Provide the [X, Y] coordinate of the cell's center where the given text is located.  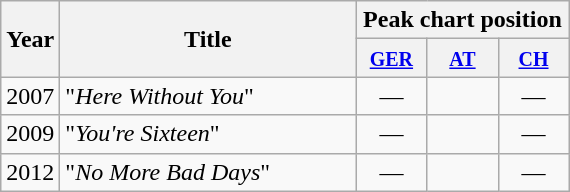
Title [208, 39]
2012 [30, 172]
"Here Without You" [208, 96]
"No More Bad Days" [208, 172]
GER [392, 58]
CH [534, 58]
2009 [30, 134]
AT [462, 58]
Peak chart position [462, 20]
Year [30, 39]
"You're Sixteen" [208, 134]
2007 [30, 96]
